From the cell containing the given text, extract its center point as (x, y) coordinate. 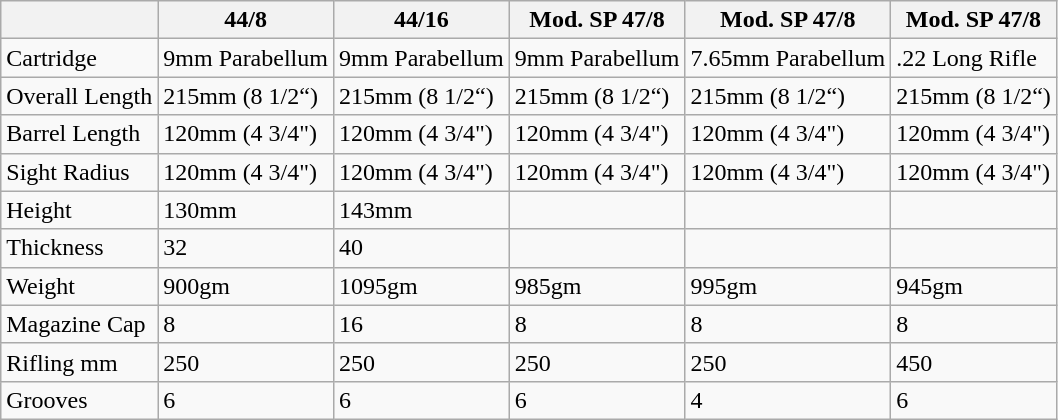
Overall Length (80, 96)
.22 Long Rifle (974, 58)
985gm (597, 286)
945gm (974, 286)
Weight (80, 286)
900gm (246, 286)
450 (974, 362)
Height (80, 210)
143mm (421, 210)
4 (788, 400)
Sight Radius (80, 172)
130mm (246, 210)
Thickness (80, 248)
44/16 (421, 20)
Rifling mm (80, 362)
40 (421, 248)
7.65mm Parabellum (788, 58)
995gm (788, 286)
16 (421, 324)
32 (246, 248)
Barrel Length (80, 134)
Grooves (80, 400)
Magazine Cap (80, 324)
Cartridge (80, 58)
1095gm (421, 286)
44/8 (246, 20)
